Identify which cell holds the provided text, then report its [X, Y] central coordinate. 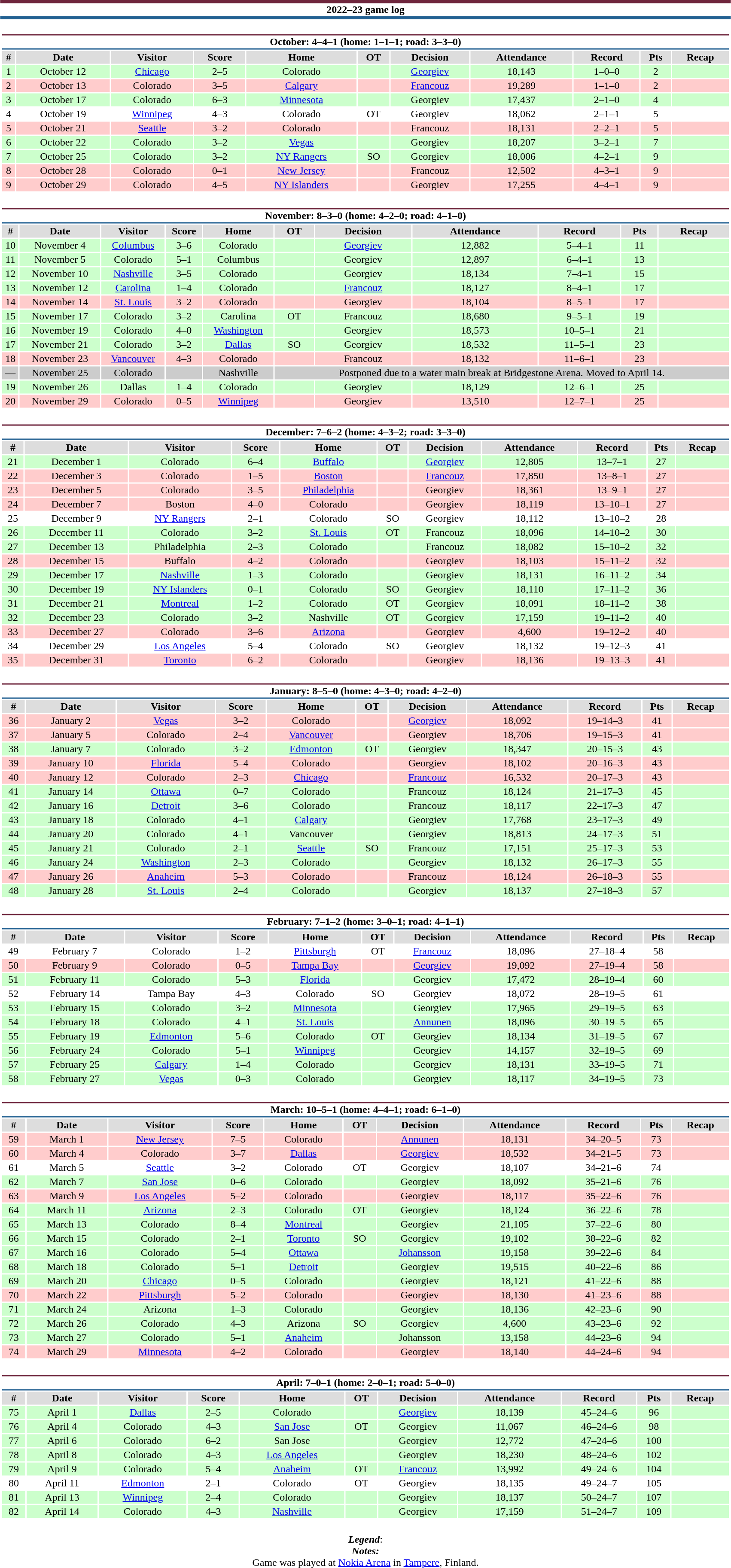
37 [13, 735]
November 23 [60, 359]
109 [654, 1512]
March 27 [67, 1337]
19–13–3 [612, 660]
February 24 [75, 1051]
70 [14, 1295]
79 [14, 1469]
March 22 [67, 1295]
31 [13, 603]
10 [10, 245]
December 23 [76, 618]
February 27 [75, 1079]
17,437 [521, 100]
18,135 [509, 1483]
October 28 [63, 170]
March 5 [67, 1167]
19–12–2 [612, 632]
25–17–3 [605, 848]
31–19–5 [607, 1036]
December 9 [76, 518]
28–19–5 [607, 994]
100 [654, 1440]
February 11 [75, 979]
18,121 [515, 1281]
19–12–3 [612, 646]
8–4 [238, 1224]
April: 7–0–1 (home: 2–0–1; road: 5–0–0) [365, 1383]
1–5 [255, 476]
12–7–1 [579, 401]
1–1–0 [606, 85]
18,006 [521, 157]
16–11–2 [612, 575]
10–5–1 [579, 330]
77 [14, 1440]
84 [656, 1252]
45–24–6 [599, 1412]
44–23–6 [603, 1337]
17,255 [521, 185]
18,062 [521, 114]
16 [10, 330]
19,515 [515, 1267]
October 22 [63, 142]
January 14 [71, 791]
18,143 [521, 72]
18,139 [509, 1412]
13–10–2 [612, 518]
46–24–6 [599, 1427]
19,158 [515, 1252]
April 14 [62, 1512]
13–10–1 [612, 504]
7–4–1 [579, 273]
34–21–5 [603, 1154]
18,127 [475, 288]
November 10 [60, 273]
2022–23 game log [365, 9]
January 18 [71, 820]
2–1–1 [606, 114]
12,897 [475, 260]
37–22–6 [603, 1224]
20–17–3 [605, 778]
January 21 [71, 848]
December 15 [76, 561]
22–17–3 [605, 806]
27–18–4 [607, 951]
20–16–3 [605, 763]
November 26 [60, 387]
November 21 [60, 345]
5–6 [243, 1036]
16,532 [517, 778]
4–3–1 [606, 170]
4–5 [220, 185]
January 10 [71, 763]
41–23–6 [603, 1295]
75 [14, 1412]
19,102 [515, 1239]
42–23–6 [603, 1309]
18,361 [530, 490]
January 5 [71, 735]
November 14 [60, 302]
44 [13, 834]
30–19–5 [607, 1022]
18,091 [530, 603]
62 [14, 1182]
38–22–6 [603, 1239]
48–24–6 [599, 1455]
2–1–0 [606, 100]
47–24–6 [599, 1440]
April 8 [62, 1455]
12,805 [530, 462]
29 [13, 575]
14–10–2 [612, 533]
6–4–1 [579, 260]
44–24–6 [603, 1352]
— [10, 373]
20 [10, 401]
18,103 [530, 561]
March 4 [67, 1154]
2–2–1 [606, 128]
17,850 [530, 476]
90 [656, 1309]
64 [14, 1210]
104 [654, 1469]
March 26 [67, 1324]
18,072 [521, 994]
March 24 [67, 1309]
11,067 [509, 1427]
8 [9, 170]
15–11–2 [612, 561]
October 13 [63, 85]
December 1 [76, 462]
54 [13, 1022]
January: 8–5–0 (home: 4–3–0; road: 4–2–0) [365, 691]
5–4–1 [579, 245]
102 [654, 1455]
April 9 [62, 1469]
December 13 [76, 547]
18,347 [517, 749]
107 [654, 1497]
15–10–2 [612, 547]
28–19–4 [607, 979]
18,706 [517, 735]
18,082 [530, 547]
3–2–1 [606, 142]
0–6 [238, 1182]
January 2 [71, 721]
11–6–1 [579, 359]
52 [13, 994]
13,510 [475, 401]
March 11 [67, 1210]
November 12 [60, 288]
March: 10–5–1 (home: 4–4–1; road: 6–1–0) [365, 1109]
92 [656, 1324]
17,768 [517, 820]
April 11 [62, 1483]
December: 7–6–2 (home: 4–3–2; road: 3–3–0) [365, 432]
0–3 [243, 1079]
32–19–5 [607, 1051]
November 5 [60, 260]
February 15 [75, 1008]
March 29 [67, 1352]
33–19–5 [607, 1064]
66 [14, 1239]
18,102 [517, 763]
18,129 [475, 387]
6–4 [255, 462]
January 7 [71, 749]
49–24–6 [599, 1469]
October 17 [63, 100]
18,130 [515, 1295]
18,230 [509, 1455]
17,151 [517, 848]
18 [10, 359]
98 [654, 1427]
39–22–6 [603, 1252]
February 25 [75, 1064]
19,092 [521, 966]
February 18 [75, 1022]
40–22–6 [603, 1267]
October 21 [63, 128]
November 19 [60, 330]
34–20–5 [603, 1139]
December 29 [76, 646]
46 [13, 863]
27–18–3 [605, 891]
36–22–6 [603, 1210]
26 [13, 533]
April 13 [62, 1497]
November 25 [60, 373]
6 [9, 142]
February 9 [75, 966]
November 4 [60, 245]
14 [10, 302]
56 [13, 1051]
January 20 [71, 834]
October 19 [63, 114]
13–8–1 [612, 476]
19–15–3 [605, 735]
March 15 [67, 1239]
19–14–3 [605, 721]
December 11 [76, 533]
48 [13, 891]
50–24–7 [599, 1497]
14,157 [521, 1051]
24–17–3 [605, 834]
19,289 [521, 85]
13,992 [509, 1469]
72 [14, 1324]
April 6 [62, 1440]
35–22–6 [603, 1196]
March 20 [67, 1281]
17,472 [521, 979]
20–15–3 [605, 749]
4–2–1 [606, 157]
February: 7–1–2 (home: 3–0–1; road: 4–1–1) [365, 921]
6–3 [220, 100]
January 28 [71, 891]
12,772 [509, 1440]
18,112 [530, 518]
February 7 [75, 951]
43–23–6 [603, 1324]
35–21–6 [603, 1182]
December 3 [76, 476]
March 7 [67, 1182]
1 [9, 72]
68 [14, 1267]
18–11–2 [612, 603]
18,104 [475, 302]
17,965 [521, 1008]
October 25 [63, 157]
42 [13, 806]
86 [656, 1267]
April 1 [62, 1412]
11–5–1 [579, 345]
34–19–5 [607, 1079]
October 29 [63, 185]
18,110 [530, 590]
March 1 [67, 1139]
21,105 [515, 1224]
January 16 [71, 806]
December 7 [76, 504]
39 [13, 763]
19–11–2 [612, 618]
December 27 [76, 632]
March 18 [67, 1267]
4–4–1 [606, 185]
March 9 [67, 1196]
21–17–3 [605, 791]
96 [654, 1412]
January 12 [71, 778]
13,158 [515, 1337]
35 [13, 660]
18,207 [521, 142]
18,813 [517, 834]
26–18–3 [605, 876]
41–22–6 [603, 1281]
105 [654, 1483]
29–19–5 [607, 1008]
January 24 [71, 863]
November 29 [60, 401]
51–24–7 [599, 1512]
27–19–4 [607, 966]
January 26 [71, 876]
23–17–3 [605, 820]
18,573 [475, 330]
26–17–3 [605, 863]
December 21 [76, 603]
March 16 [67, 1252]
18,140 [515, 1352]
7–5 [238, 1139]
Postponed due to a water main break at Bridgestone Arena. Moved to April 14. [502, 373]
April 4 [62, 1427]
18,680 [475, 316]
12,502 [521, 170]
February 14 [75, 994]
12–6–1 [579, 387]
18,119 [530, 504]
3 [9, 100]
24 [13, 504]
50 [13, 966]
81 [14, 1497]
13–9–1 [612, 490]
December 5 [76, 490]
0–7 [241, 791]
1–0–0 [606, 72]
49–24–7 [599, 1483]
October 12 [63, 72]
December 17 [76, 575]
33 [13, 632]
8–5–1 [579, 302]
December 31 [76, 660]
13–7–1 [612, 462]
October: 4–4–1 (home: 1–1–1; road: 3–3–0) [365, 42]
12 [10, 273]
59 [14, 1139]
March 13 [67, 1224]
18,107 [515, 1167]
8–4–1 [579, 288]
February 19 [75, 1036]
12,882 [475, 245]
9–5–1 [579, 316]
22 [13, 476]
3–7 [238, 1154]
December 19 [76, 590]
November: 8–3–0 (home: 4–2–0; road: 4–1–0) [365, 216]
17–11–2 [612, 590]
34–21–6 [603, 1167]
November 17 [60, 316]
